Identify which cell holds the provided text, then report its (X, Y) central coordinate. 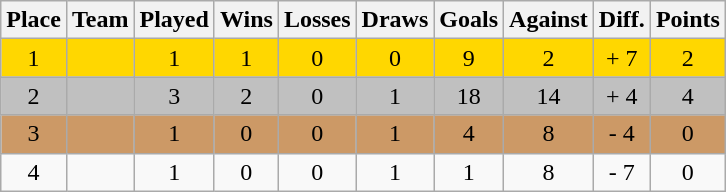
Goals (469, 20)
Place (34, 20)
Wins (246, 20)
- 4 (622, 134)
+ 4 (622, 96)
Against (549, 20)
+ 7 (622, 58)
Team (100, 20)
Points (688, 20)
Losses (317, 20)
Diff. (622, 20)
Draws (395, 20)
- 7 (622, 172)
18 (469, 96)
14 (549, 96)
9 (469, 58)
Played (174, 20)
